From the cell containing the given text, extract its center point as [x, y] coordinate. 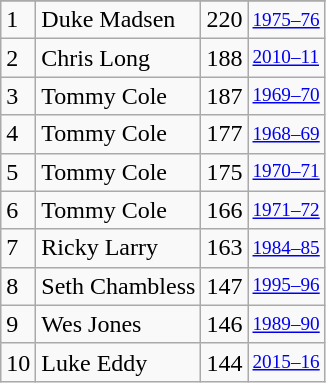
Duke Madsen [118, 20]
220 [224, 20]
1971–72 [286, 210]
1984–85 [286, 248]
188 [224, 58]
1989–90 [286, 324]
147 [224, 286]
175 [224, 172]
8 [18, 286]
1995–96 [286, 286]
1968–69 [286, 134]
2 [18, 58]
6 [18, 210]
Seth Chambless [118, 286]
1970–71 [286, 172]
1975–76 [286, 20]
10 [18, 362]
Wes Jones [118, 324]
Luke Eddy [118, 362]
177 [224, 134]
2015–16 [286, 362]
7 [18, 248]
Ricky Larry [118, 248]
1 [18, 20]
2010–11 [286, 58]
1969–70 [286, 96]
146 [224, 324]
163 [224, 248]
187 [224, 96]
166 [224, 210]
Chris Long [118, 58]
9 [18, 324]
144 [224, 362]
4 [18, 134]
3 [18, 96]
5 [18, 172]
